Return the (X, Y) coordinate for the center point of the cell that contains the specified text.  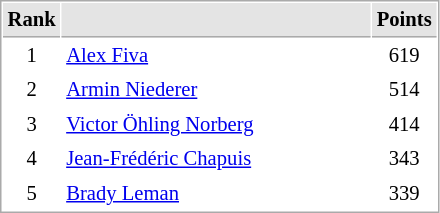
Victor Öhling Norberg (216, 124)
1 (32, 56)
3 (32, 124)
414 (404, 124)
Rank (32, 20)
Armin Niederer (216, 90)
5 (32, 194)
Points (404, 20)
514 (404, 90)
2 (32, 90)
339 (404, 194)
4 (32, 158)
Brady Leman (216, 194)
343 (404, 158)
Alex Fiva (216, 56)
619 (404, 56)
Jean-Frédéric Chapuis (216, 158)
